Locate the cell with the specified text and output its [x, y] center coordinate. 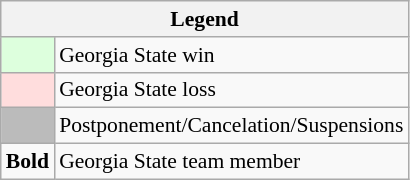
Georgia State win [231, 55]
Postponement/Cancelation/Suspensions [231, 126]
Legend [205, 19]
Bold [28, 162]
Georgia State team member [231, 162]
Georgia State loss [231, 90]
